Return the (x, y) coordinate for the center point of the cell that contains the specified text.  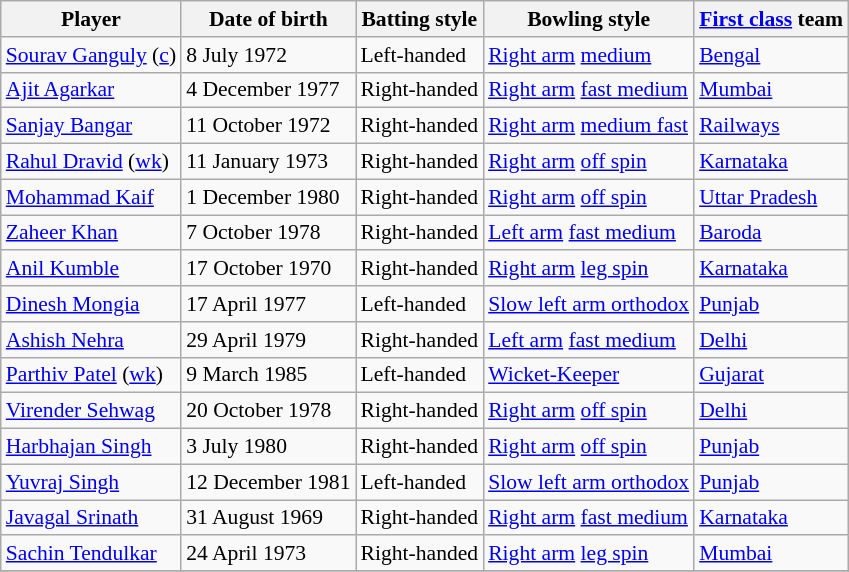
12 December 1981 (268, 482)
Gujarat (771, 375)
Right arm medium (588, 55)
Sachin Tendulkar (91, 554)
Parthiv Patel (wk) (91, 375)
Batting style (420, 19)
17 April 1977 (268, 304)
Dinesh Mongia (91, 304)
7 October 1978 (268, 233)
9 March 1985 (268, 375)
Mohammad Kaif (91, 197)
1 December 1980 (268, 197)
Ashish Nehra (91, 340)
First class team (771, 19)
3 July 1980 (268, 447)
Bengal (771, 55)
24 April 1973 (268, 554)
20 October 1978 (268, 411)
Harbhajan Singh (91, 447)
Right arm medium fast (588, 126)
Date of birth (268, 19)
Anil Kumble (91, 269)
Zaheer Khan (91, 233)
4 December 1977 (268, 90)
31 August 1969 (268, 518)
Ajit Agarkar (91, 90)
Sourav Ganguly (c) (91, 55)
Uttar Pradesh (771, 197)
Rahul Dravid (wk) (91, 162)
Wicket-Keeper (588, 375)
Player (91, 19)
11 October 1972 (268, 126)
Railways (771, 126)
Yuvraj Singh (91, 482)
Bowling style (588, 19)
11 January 1973 (268, 162)
Javagal Srinath (91, 518)
Baroda (771, 233)
17 October 1970 (268, 269)
Sanjay Bangar (91, 126)
29 April 1979 (268, 340)
Virender Sehwag (91, 411)
8 July 1972 (268, 55)
